Find where the given text appears and provide that cell's center as (X, Y) coordinate. 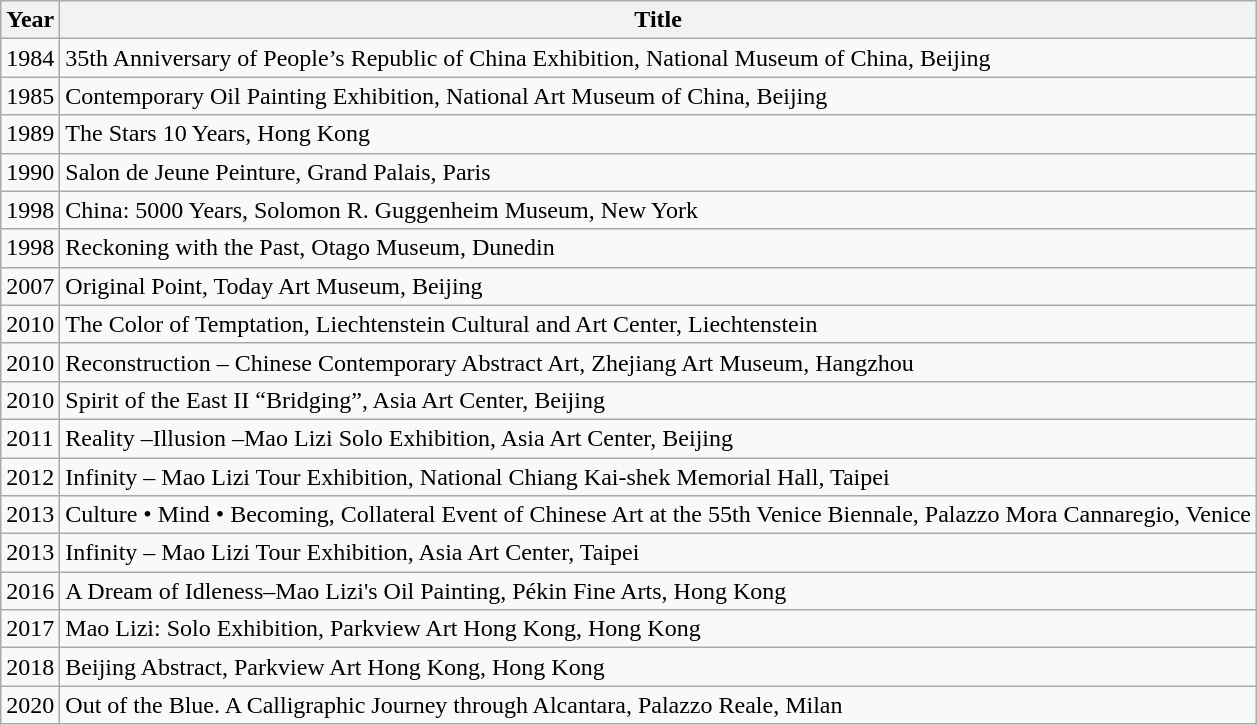
Contemporary Oil Painting Exhibition, National Art Museum of China, Beijing (658, 96)
1989 (30, 134)
2012 (30, 477)
2018 (30, 667)
Out of the Blue. A Calligraphic Journey through Alcantara, Palazzo Reale, Milan (658, 705)
A Dream of Idleness–Mao Lizi's Oil Painting, Pékin Fine Arts, Hong Kong (658, 591)
Salon de Jeune Peinture, Grand Palais, Paris (658, 172)
1985 (30, 96)
2020 (30, 705)
2011 (30, 438)
Beijing Abstract, Parkview Art Hong Kong, Hong Kong (658, 667)
Infinity – Mao Lizi Tour Exhibition, National Chiang Kai-shek Memorial Hall, Taipei (658, 477)
Infinity – Mao Lizi Tour Exhibition, Asia Art Center, Taipei (658, 553)
1990 (30, 172)
Culture • Mind • Becoming, Collateral Event of Chinese Art at the 55th Venice Biennale, Palazzo Mora Cannaregio, Venice (658, 515)
The Stars 10 Years, Hong Kong (658, 134)
35th Anniversary of People’s Republic of China Exhibition, National Museum of China, Beijing (658, 58)
Reconstruction – Chinese Contemporary Abstract Art, Zhejiang Art Museum, Hangzhou (658, 362)
Reality –Illusion –Mao Lizi Solo Exhibition, Asia Art Center, Beijing (658, 438)
2017 (30, 629)
China: 5000 Years, Solomon R. Guggenheim Museum, New York (658, 210)
2016 (30, 591)
2007 (30, 286)
Reckoning with the Past, Otago Museum, Dunedin (658, 248)
Original Point, Today Art Museum, Beijing (658, 286)
Year (30, 20)
Mao Lizi: Solo Exhibition, Parkview Art Hong Kong, Hong Kong (658, 629)
Title (658, 20)
The Color of Temptation, Liechtenstein Cultural and Art Center, Liechtenstein (658, 324)
Spirit of the East II “Bridging”, Asia Art Center, Beijing (658, 400)
1984 (30, 58)
